Search for the cell housing the specified text and yield its (x, y) center coordinate. 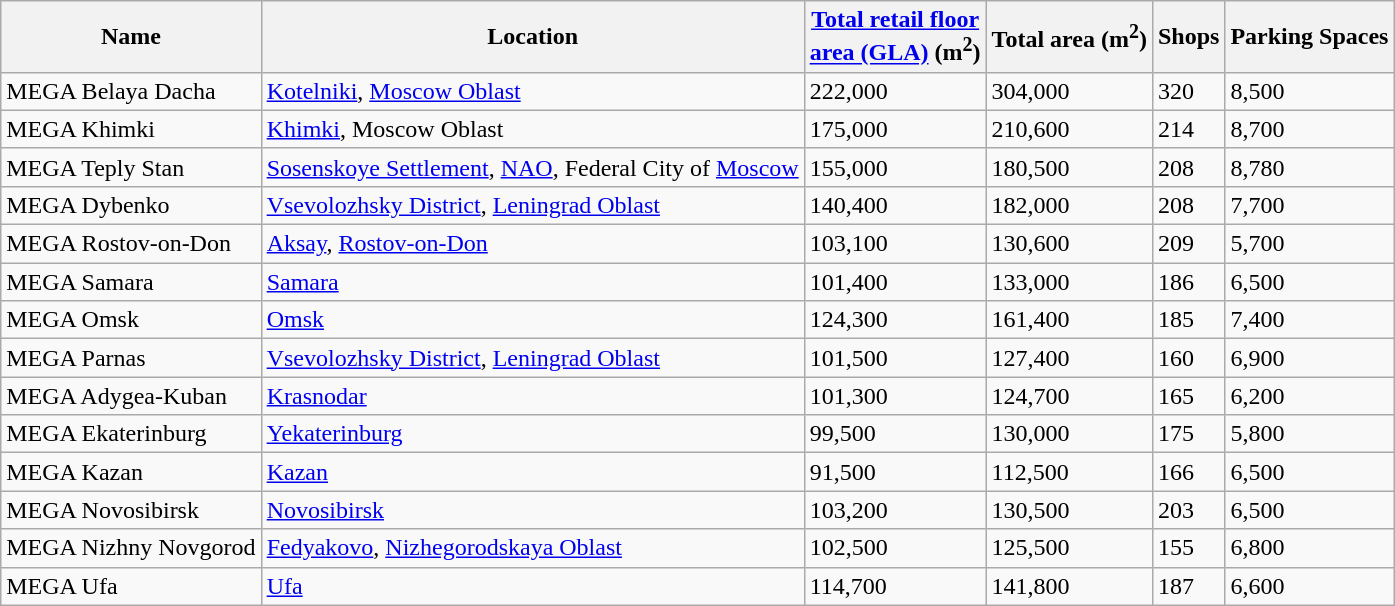
5,700 (1310, 244)
7,700 (1310, 205)
Location (532, 37)
101,300 (895, 396)
101,400 (895, 282)
101,500 (895, 358)
209 (1188, 244)
Parking Spaces (1310, 37)
155 (1188, 548)
161,400 (1069, 320)
MEGA Omsk (131, 320)
114,700 (895, 586)
187 (1188, 586)
160 (1188, 358)
MEGA Ufa (131, 586)
130,600 (1069, 244)
124,300 (895, 320)
130,500 (1069, 510)
182,000 (1069, 205)
186 (1188, 282)
Yekaterinburg (532, 434)
Total area (m2) (1069, 37)
112,500 (1069, 472)
180,500 (1069, 167)
124,700 (1069, 396)
141,800 (1069, 586)
203 (1188, 510)
Sosenskoye Settlement, NAO, Federal City of Moscow (532, 167)
175 (1188, 434)
6,200 (1310, 396)
320 (1188, 91)
165 (1188, 396)
125,500 (1069, 548)
Name (131, 37)
6,600 (1310, 586)
222,000 (895, 91)
127,400 (1069, 358)
5,800 (1310, 434)
MEGA Kazan (131, 472)
102,500 (895, 548)
155,000 (895, 167)
MEGA Samara (131, 282)
Omsk (532, 320)
103,100 (895, 244)
6,800 (1310, 548)
Samara (532, 282)
304,000 (1069, 91)
Krasnodar (532, 396)
Aksay, Rostov-on-Don (532, 244)
91,500 (895, 472)
Khimki, Moscow Oblast (532, 129)
Total retail floorarea (GLA) (m2) (895, 37)
Kazan (532, 472)
MEGA Khimki (131, 129)
140,400 (895, 205)
8,500 (1310, 91)
Kotelniki, Moscow Oblast (532, 91)
MEGA Ekaterinburg (131, 434)
Shops (1188, 37)
8,780 (1310, 167)
MEGA Nizhny Novgorod (131, 548)
99,500 (895, 434)
MEGA Dybenko (131, 205)
Fedyakovo, Nizhegorodskaya Oblast (532, 548)
MEGA Parnas (131, 358)
133,000 (1069, 282)
166 (1188, 472)
Ufa (532, 586)
MEGA Adygea-Kuban (131, 396)
MEGA Teply Stan (131, 167)
210,600 (1069, 129)
6,900 (1310, 358)
MEGA Belaya Dacha (131, 91)
130,000 (1069, 434)
185 (1188, 320)
7,400 (1310, 320)
MEGA Rostov-on-Don (131, 244)
175,000 (895, 129)
214 (1188, 129)
8,700 (1310, 129)
Novosibirsk (532, 510)
MEGA Novosibirsk (131, 510)
103,200 (895, 510)
